Scan for the cell matching the given text and deliver its (X, Y) coordinate at center. 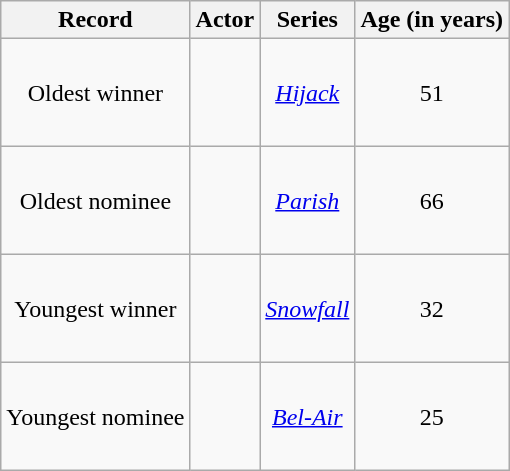
Actor (225, 20)
Oldest nominee (96, 201)
Parish (308, 201)
Oldest winner (96, 93)
32 (432, 309)
Bel-Air (308, 417)
Age (in years) (432, 20)
Youngest nominee (96, 417)
66 (432, 201)
Series (308, 20)
Hijack (308, 93)
25 (432, 417)
Record (96, 20)
Snowfall (308, 309)
Youngest winner (96, 309)
51 (432, 93)
